Output the [X, Y] coordinate of the center of the cell containing the given text.  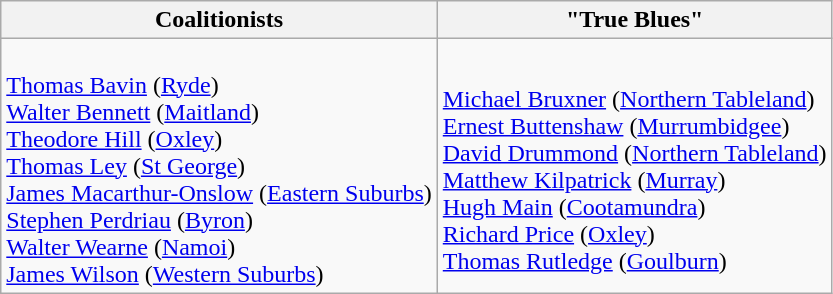
"True Blues" [634, 20]
Coalitionists [219, 20]
